Extract the [X, Y] coordinate from the center of the cell holding the provided text.  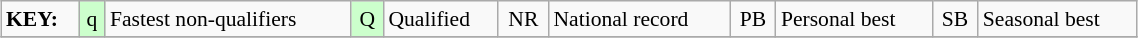
NR [523, 19]
q [92, 19]
Q [367, 19]
National record [639, 19]
SB [955, 19]
Seasonal best [1058, 19]
Qualified [440, 19]
Personal best [854, 19]
PB [753, 19]
KEY: [40, 19]
Fastest non-qualifiers [228, 19]
